Capture the cell that displays the provided text and extract its [x, y] central coordinate. 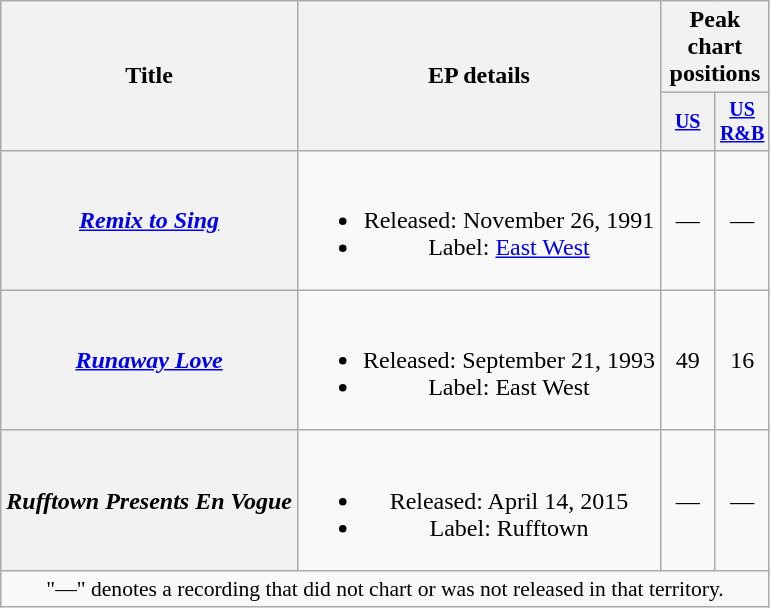
Released: September 21, 1993Label: East West [478, 360]
US R&B [742, 122]
49 [687, 360]
Released: April 14, 2015Label: Rufftown [478, 500]
Title [150, 76]
US [687, 122]
Released: November 26, 1991Label: East West [478, 220]
"—" denotes a recording that did not chart or was not released in that territory. [386, 588]
Runaway Love [150, 360]
Peak chart positions [714, 47]
Remix to Sing [150, 220]
Rufftown Presents En Vogue [150, 500]
EP details [478, 76]
16 [742, 360]
